Output the [X, Y] coordinate of the center of the cell containing the given text.  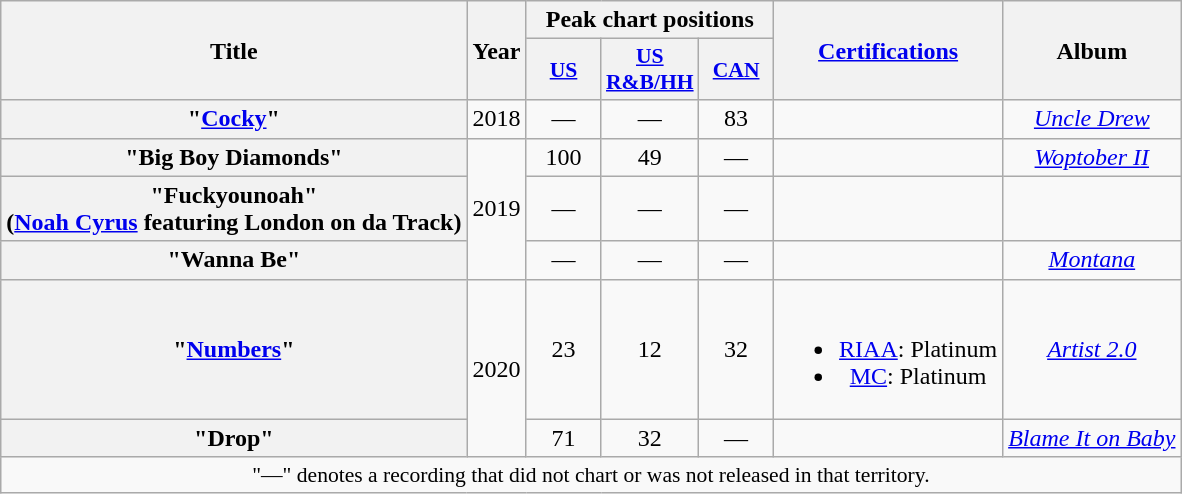
Peak chart positions [650, 20]
23 [564, 349]
2020 [496, 368]
Year [496, 50]
CAN [736, 70]
49 [650, 157]
100 [564, 157]
Album [1092, 50]
12 [650, 349]
"Big Boy Diamonds" [234, 157]
USR&B/HH [650, 70]
83 [736, 119]
2018 [496, 119]
Blame It on Baby [1092, 438]
2019 [496, 208]
"Fuckyounoah"(Noah Cyrus featuring London on da Track) [234, 208]
"Wanna Be" [234, 260]
Uncle Drew [1092, 119]
Woptober II [1092, 157]
71 [564, 438]
"—" denotes a recording that did not chart or was not released in that territory. [591, 475]
US [564, 70]
Artist 2.0 [1092, 349]
Montana [1092, 260]
"Cocky" [234, 119]
"Numbers" [234, 349]
Title [234, 50]
Certifications [888, 50]
"Drop" [234, 438]
RIAA: PlatinumMC: Platinum [888, 349]
